Identify which cell holds the provided text, then report its [x, y] central coordinate. 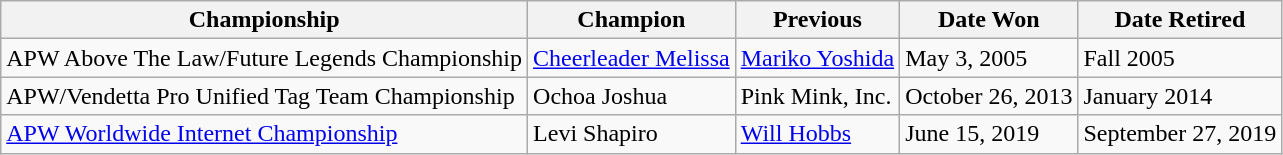
September 27, 2019 [1180, 134]
APW/Vendetta Pro Unified Tag Team Championship [264, 96]
May 3, 2005 [989, 58]
Pink Mink, Inc. [817, 96]
Fall 2005 [1180, 58]
Champion [632, 20]
Date Won [989, 20]
Levi Shapiro [632, 134]
Cheerleader Melissa [632, 58]
Mariko Yoshida [817, 58]
Will Hobbs [817, 134]
Previous [817, 20]
October 26, 2013 [989, 96]
January 2014 [1180, 96]
Date Retired [1180, 20]
June 15, 2019 [989, 134]
Ochoa Joshua [632, 96]
APW Above The Law/Future Legends Championship [264, 58]
Championship [264, 20]
APW Worldwide Internet Championship [264, 134]
